Output the (X, Y) coordinate of the center of the cell containing the given text.  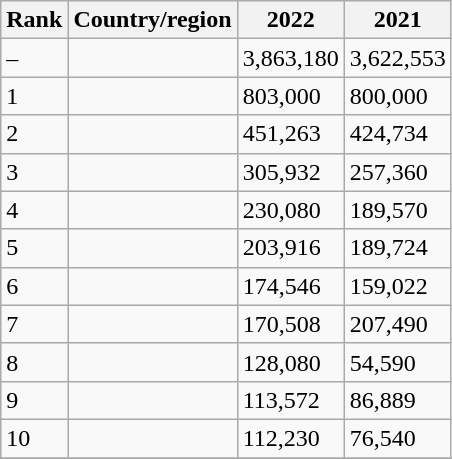
76,540 (398, 438)
5 (34, 248)
3 (34, 172)
113,572 (290, 400)
159,022 (398, 286)
800,000 (398, 96)
9 (34, 400)
3,863,180 (290, 58)
8 (34, 362)
170,508 (290, 324)
7 (34, 324)
4 (34, 210)
2022 (290, 20)
189,724 (398, 248)
424,734 (398, 134)
203,916 (290, 248)
803,000 (290, 96)
3,622,553 (398, 58)
1 (34, 96)
2 (34, 134)
128,080 (290, 362)
174,546 (290, 286)
86,889 (398, 400)
54,590 (398, 362)
– (34, 58)
2021 (398, 20)
257,360 (398, 172)
Rank (34, 20)
10 (34, 438)
112,230 (290, 438)
207,490 (398, 324)
Country/region (152, 20)
305,932 (290, 172)
6 (34, 286)
189,570 (398, 210)
230,080 (290, 210)
451,263 (290, 134)
